Return the [x, y] coordinate for the center point of the cell that contains the specified text.  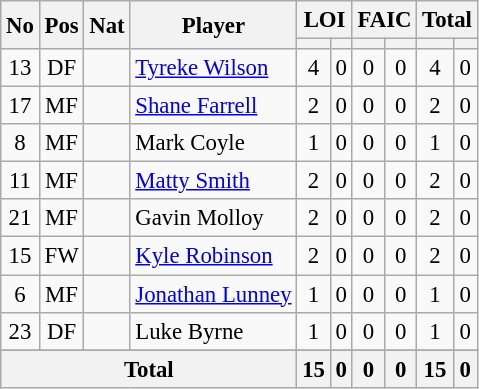
Nat [107, 25]
Kyle Robinson [214, 256]
6 [20, 294]
Player [214, 25]
Gavin Molloy [214, 219]
13 [20, 68]
Jonathan Lunney [214, 294]
8 [20, 143]
21 [20, 219]
Shane Farrell [214, 106]
23 [20, 331]
Matty Smith [214, 181]
FW [62, 256]
No [20, 25]
11 [20, 181]
Luke Byrne [214, 331]
Mark Coyle [214, 143]
Pos [62, 25]
17 [20, 106]
FAIC [384, 20]
Tyreke Wilson [214, 68]
LOI [324, 20]
